Return the [X, Y] coordinate for the center point of the cell that contains the specified text.  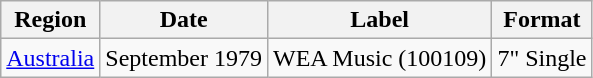
Date [184, 20]
Australia [50, 58]
Label [379, 20]
WEA Music (100109) [379, 58]
Format [542, 20]
Region [50, 20]
September 1979 [184, 58]
7" Single [542, 58]
